Determine the (X, Y) coordinate at the center of the cell enclosing the given text.  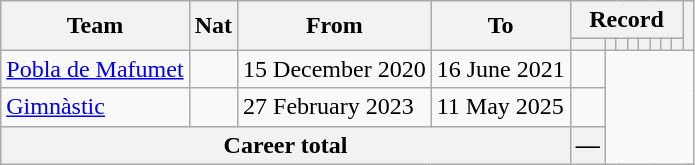
To (500, 26)
16 June 2021 (500, 69)
From (335, 26)
11 May 2025 (500, 107)
Record (626, 20)
— (588, 145)
Gimnàstic (95, 107)
Nat (213, 26)
15 December 2020 (335, 69)
27 February 2023 (335, 107)
Team (95, 26)
Career total (286, 145)
Pobla de Mafumet (95, 69)
